Return [x, y] of the center of cell containing provided text 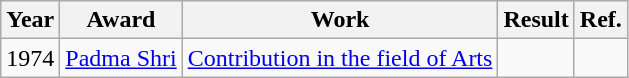
Work [340, 20]
Contribution in the field of Arts [340, 58]
Award [121, 20]
Ref. [600, 20]
Result [536, 20]
Year [30, 20]
Padma Shri [121, 58]
1974 [30, 58]
